Return the [x, y] coordinate for the center point of the cell that contains the specified text.  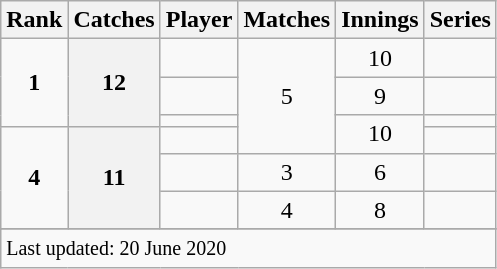
12 [114, 82]
9 [380, 96]
Rank [34, 20]
Last updated: 20 June 2020 [249, 248]
Player [199, 20]
Catches [114, 20]
6 [380, 172]
8 [380, 210]
5 [287, 96]
11 [114, 178]
Matches [287, 20]
Innings [380, 20]
3 [287, 172]
1 [34, 82]
Series [460, 20]
